Scan for the cell matching the given text and deliver its [X, Y] coordinate at center. 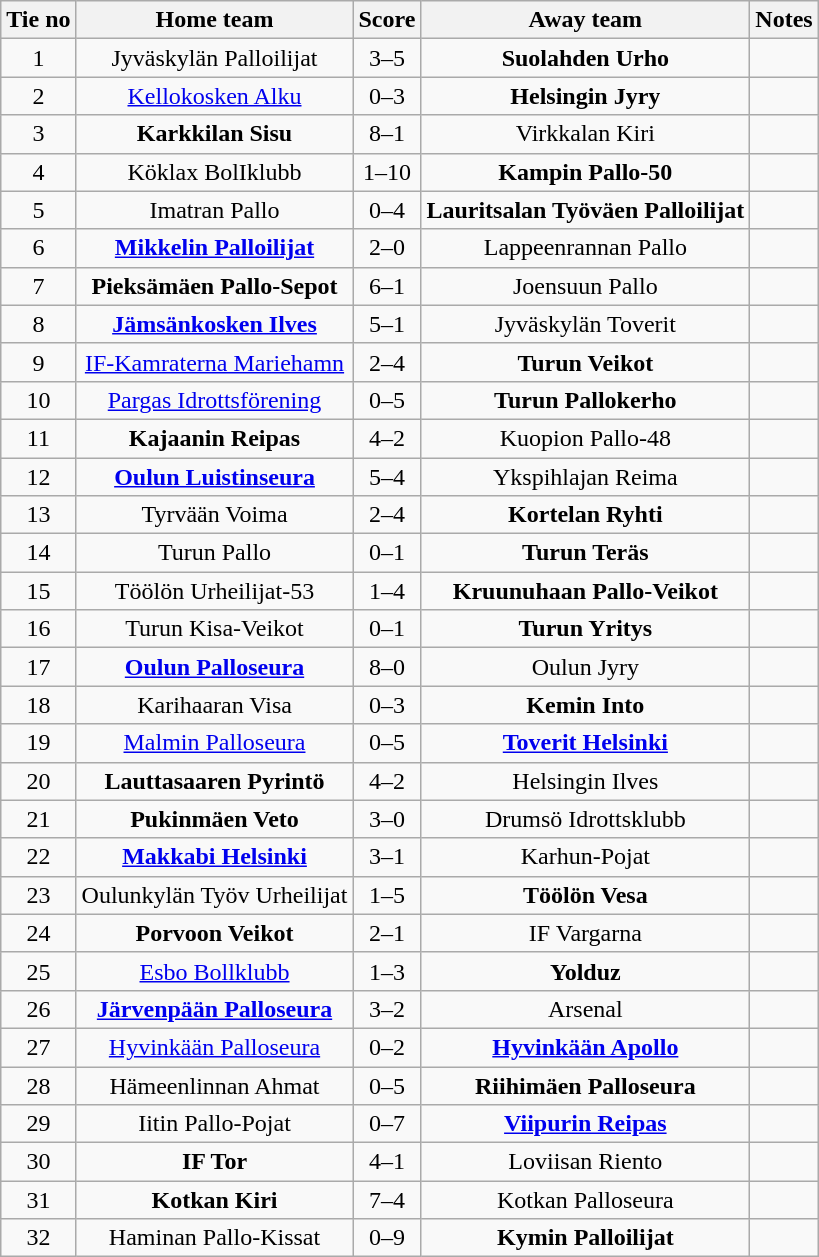
Oulunkylän Työv Urheilijat [214, 895]
Haminan Pallo-Kissat [214, 1238]
31 [38, 1200]
Oulun Palloseura [214, 667]
Joensuun Pallo [586, 286]
Away team [586, 20]
29 [38, 1124]
0–4 [387, 210]
2–1 [387, 933]
0–2 [387, 1047]
Turun Pallokerho [586, 400]
14 [38, 553]
Suolahden Urho [586, 58]
Jämsänkosken Ilves [214, 324]
Jyväskylän Toverit [586, 324]
Makkabi Helsinki [214, 857]
7 [38, 286]
12 [38, 477]
8 [38, 324]
21 [38, 819]
6 [38, 248]
Drumsö Idrottsklubb [586, 819]
1 [38, 58]
Hyvinkään Apollo [586, 1047]
5 [38, 210]
1–10 [387, 172]
Ykspihlajan Reima [586, 477]
26 [38, 1009]
Helsingin Ilves [586, 781]
Tyrvään Voima [214, 515]
Turun Veikot [586, 362]
25 [38, 971]
Imatran Pallo [214, 210]
22 [38, 857]
Oulun Luistinseura [214, 477]
Hämeenlinnan Ahmat [214, 1085]
Kajaanin Reipas [214, 438]
1–4 [387, 591]
18 [38, 705]
Turun Yritys [586, 629]
30 [38, 1162]
Kemin Into [586, 705]
Turun Teräs [586, 553]
Notes [784, 20]
Karhun-Pojat [586, 857]
4–1 [387, 1162]
Pieksämäen Pallo-Sepot [214, 286]
Jyväskylän Palloilijat [214, 58]
2–0 [387, 248]
IF Vargarna [586, 933]
Hyvinkään Palloseura [214, 1047]
Kellokosken Alku [214, 96]
Kuopion Pallo-48 [586, 438]
Karkkilan Sisu [214, 134]
5–4 [387, 477]
Helsingin Jyry [586, 96]
27 [38, 1047]
Esbo Bollklubb [214, 971]
Home team [214, 20]
Kymin Palloilijat [586, 1238]
28 [38, 1085]
Mikkelin Palloilijat [214, 248]
2 [38, 96]
24 [38, 933]
Viipurin Reipas [586, 1124]
Töölön Vesa [586, 895]
Kruunuhaan Pallo-Veikot [586, 591]
15 [38, 591]
Riihimäen Palloseura [586, 1085]
3–1 [387, 857]
13 [38, 515]
Pargas Idrottsförening [214, 400]
Malmin Palloseura [214, 743]
Tie no [38, 20]
4 [38, 172]
0–9 [387, 1238]
Loviisan Riento [586, 1162]
Lauttasaaren Pyrintö [214, 781]
Yolduz [586, 971]
1–5 [387, 895]
Lauritsalan Työväen Palloilijat [586, 210]
Score [387, 20]
7–4 [387, 1200]
17 [38, 667]
3–5 [387, 58]
Iitin Pallo-Pojat [214, 1124]
20 [38, 781]
Arsenal [586, 1009]
Oulun Jyry [586, 667]
6–1 [387, 286]
Porvoon Veikot [214, 933]
Pukinmäen Veto [214, 819]
Karihaaran Visa [214, 705]
Töölön Urheilijat-53 [214, 591]
5–1 [387, 324]
Järvenpään Palloseura [214, 1009]
Toverit Helsinki [586, 743]
Turun Kisa-Veikot [214, 629]
Kortelan Ryhti [586, 515]
IF-Kamraterna Mariehamn [214, 362]
8–0 [387, 667]
Turun Pallo [214, 553]
Virkkalan Kiri [586, 134]
10 [38, 400]
Köklax BolIklubb [214, 172]
11 [38, 438]
32 [38, 1238]
3–0 [387, 819]
9 [38, 362]
3 [38, 134]
16 [38, 629]
Kampin Pallo-50 [586, 172]
23 [38, 895]
8–1 [387, 134]
19 [38, 743]
1–3 [387, 971]
Kotkan Kiri [214, 1200]
Lappeenrannan Pallo [586, 248]
IF Tor [214, 1162]
3–2 [387, 1009]
0–7 [387, 1124]
Kotkan Palloseura [586, 1200]
